From the cell containing the given text, extract its center point as (X, Y) coordinate. 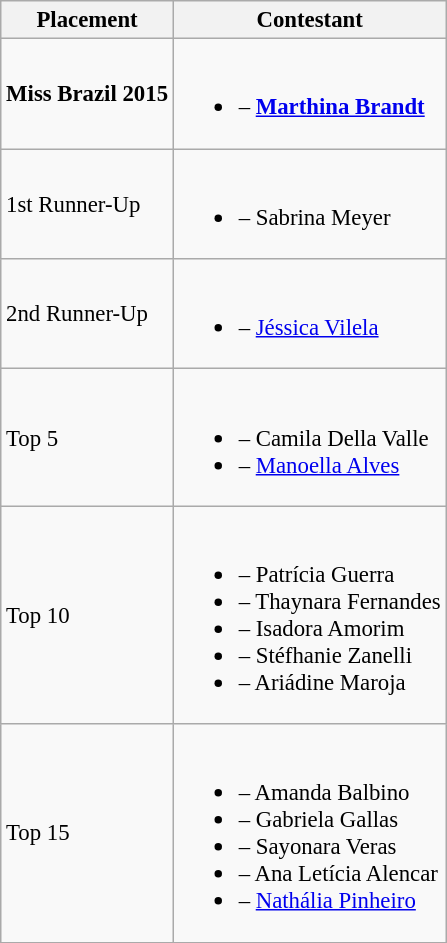
– Patrícia Guerra – Thaynara Fernandes – Isadora Amorim – Stéfhanie Zanelli – Ariádine Maroja (310, 615)
Miss Brazil 2015 (88, 94)
– Sabrina Meyer (310, 204)
– Jéssica Vilela (310, 314)
2nd Runner-Up (88, 314)
Placement (88, 20)
– Amanda Balbino – Gabriela Gallas – Sayonara Veras – Ana Letícia Alencar – Nathália Pinheiro (310, 833)
Top 10 (88, 615)
Top 15 (88, 833)
1st Runner-Up (88, 204)
Contestant (310, 20)
– Camila Della Valle – Manoella Alves (310, 438)
– Marthina Brandt (310, 94)
Top 5 (88, 438)
